Capture the cell that displays the provided text and extract its (X, Y) central coordinate. 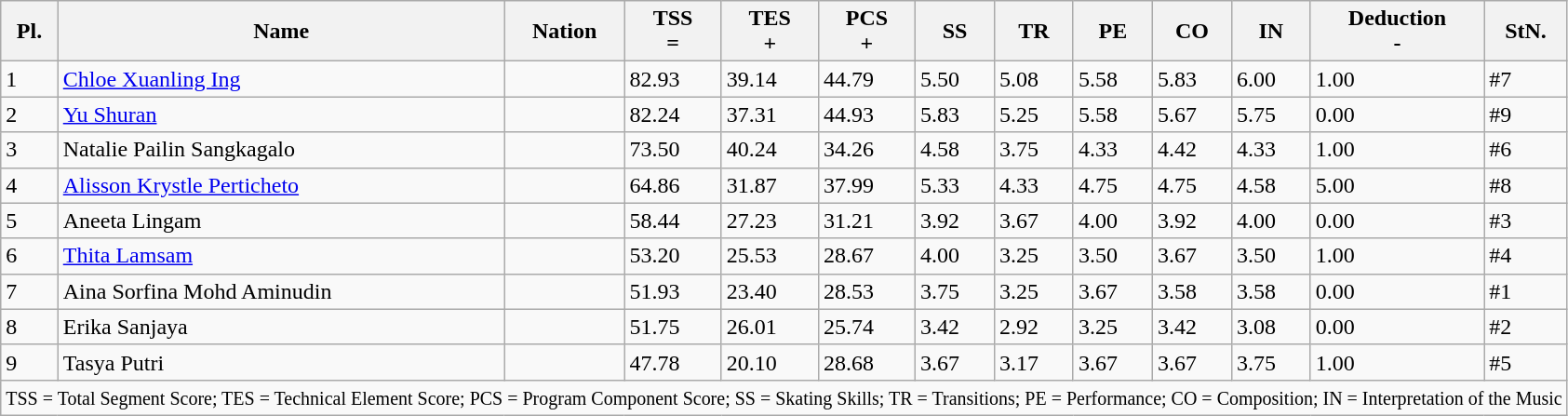
26.01 (770, 327)
31.87 (770, 185)
IN (1271, 32)
#6 (1526, 150)
82.93 (673, 79)
#8 (1526, 185)
Tasya Putri (281, 362)
64.86 (673, 185)
5.67 (1191, 114)
7 (30, 291)
TES + (770, 32)
6 (30, 256)
25.53 (770, 256)
28.53 (866, 291)
3.17 (1033, 362)
StN. (1526, 32)
#1 (1526, 291)
Chloe Xuanling Ing (281, 79)
40.24 (770, 150)
6.00 (1271, 79)
51.75 (673, 327)
53.20 (673, 256)
#7 (1526, 79)
3.08 (1271, 327)
5 (30, 221)
5.33 (955, 185)
4.42 (1191, 150)
8 (30, 327)
34.26 (866, 150)
2.92 (1033, 327)
Aneeta Lingam (281, 221)
20.10 (770, 362)
44.79 (866, 79)
27.23 (770, 221)
82.24 (673, 114)
58.44 (673, 221)
2 (30, 114)
Deduction- (1397, 32)
Aina Sorfina Mohd Aminudin (281, 291)
23.40 (770, 291)
73.50 (673, 150)
TR (1033, 32)
44.93 (866, 114)
Name (281, 32)
Pl. (30, 32)
5.00 (1397, 185)
4 (30, 185)
#4 (1526, 256)
3 (30, 150)
31.21 (866, 221)
37.31 (770, 114)
5.50 (955, 79)
51.93 (673, 291)
9 (30, 362)
5.08 (1033, 79)
5.25 (1033, 114)
25.74 (866, 327)
PE (1113, 32)
TSS = (673, 32)
Natalie Pailin Sangkagalo (281, 150)
Thita Lamsam (281, 256)
1 (30, 79)
Erika Sanjaya (281, 327)
5.75 (1271, 114)
28.67 (866, 256)
39.14 (770, 79)
28.68 (866, 362)
47.78 (673, 362)
#3 (1526, 221)
Yu Shuran (281, 114)
37.99 (866, 185)
PCS + (866, 32)
SS (955, 32)
#2 (1526, 327)
#9 (1526, 114)
#5 (1526, 362)
Alisson Krystle Perticheto (281, 185)
CO (1191, 32)
Nation (564, 32)
